From the cell containing the given text, extract its center point as [X, Y] coordinate. 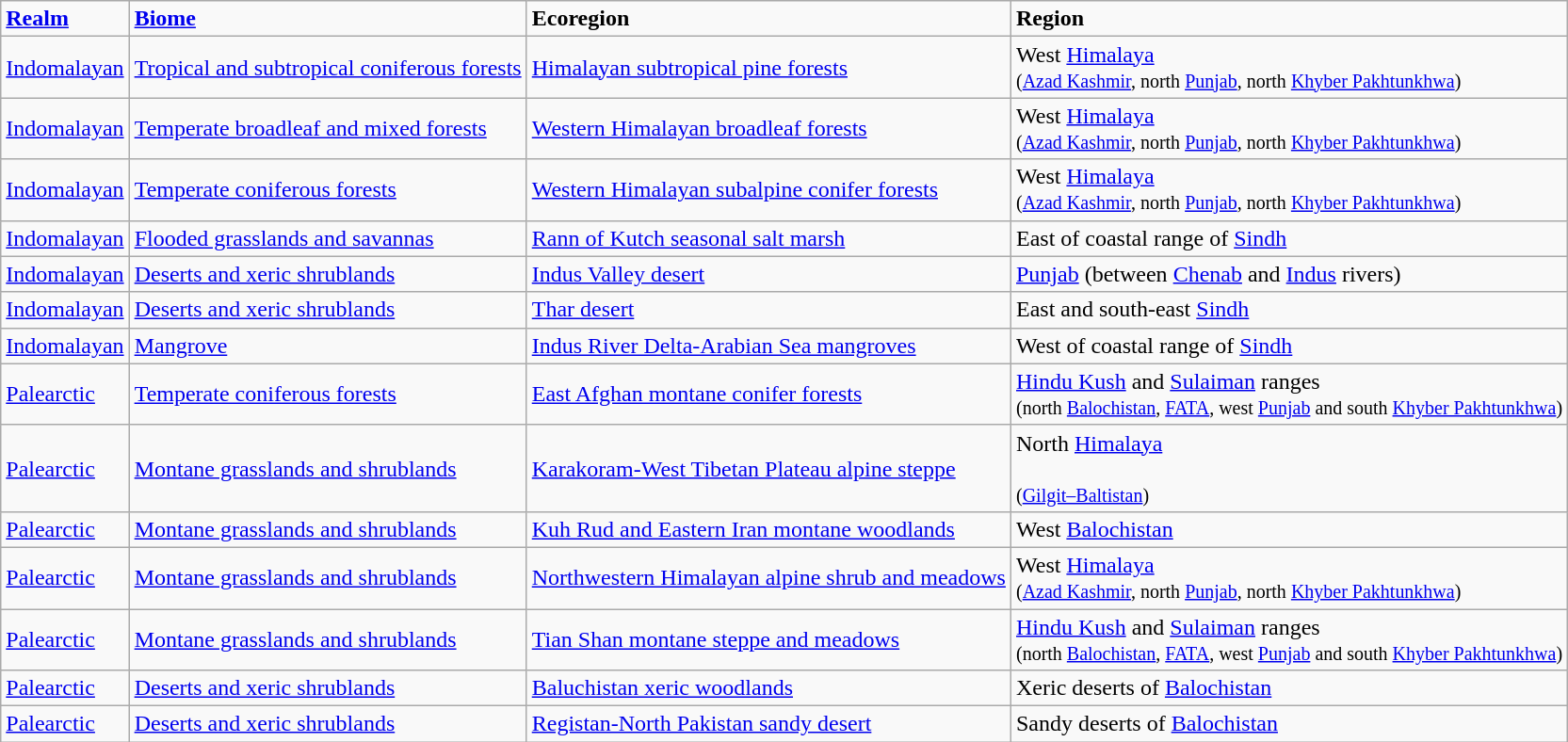
East Afghan montane conifer forests [768, 394]
Punjab (between Chenab and Indus rivers) [1288, 274]
East and south-east Sindh [1288, 310]
Biome [328, 19]
Indus River Delta-Arabian Sea mangroves [768, 346]
Ecoregion [768, 19]
Himalayan subtropical pine forests [768, 68]
Tropical and subtropical coniferous forests [328, 68]
Kuh Rud and Eastern Iran montane woodlands [768, 529]
Western Himalayan broadleaf forests [768, 128]
Flooded grasslands and savannas [328, 238]
Northwestern Himalayan alpine shrub and meadows [768, 578]
Rann of Kutch seasonal salt marsh [768, 238]
West of coastal range of Sindh [1288, 346]
Tian Shan montane steppe and meadows [768, 638]
Sandy deserts of Balochistan [1288, 724]
Temperate broadleaf and mixed forests [328, 128]
East of coastal range of Sindh [1288, 238]
Xeric deserts of Balochistan [1288, 688]
Registan-North Pakistan sandy desert [768, 724]
Karakoram-West Tibetan Plateau alpine steppe [768, 468]
Western Himalayan subalpine conifer forests [768, 190]
Indus Valley desert [768, 274]
Baluchistan xeric woodlands [768, 688]
North Himalaya(Gilgit–Baltistan) [1288, 468]
Realm [65, 19]
West Balochistan [1288, 529]
Region [1288, 19]
Mangrove [328, 346]
Thar desert [768, 310]
